Locate the cell with the specified text and output its (x, y) center coordinate. 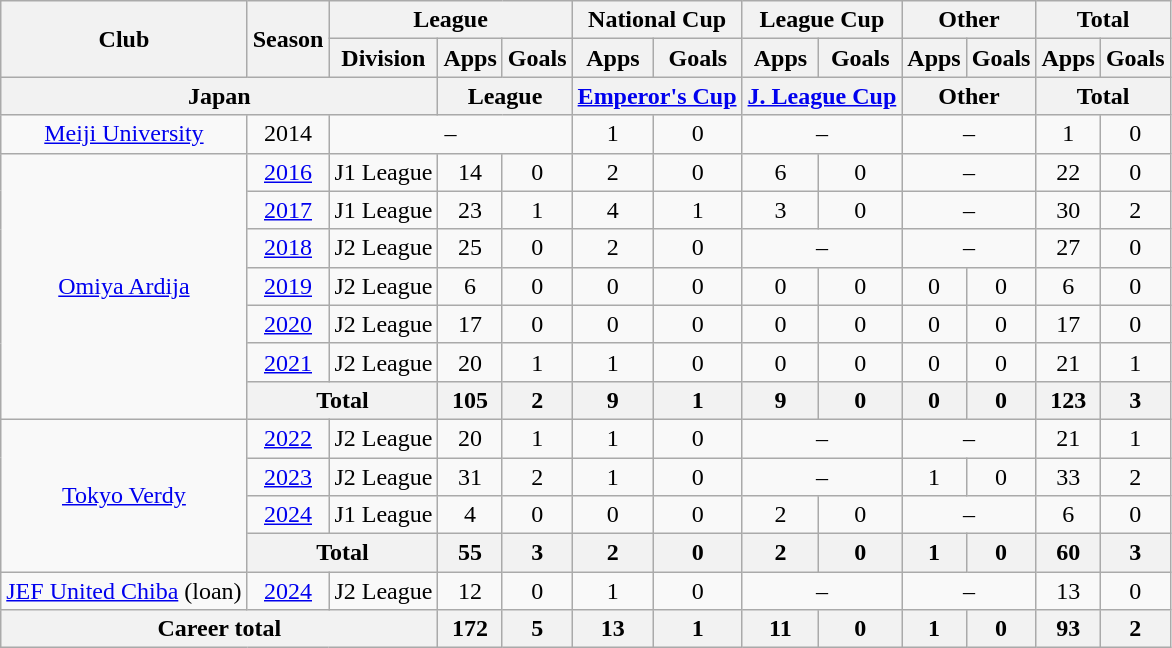
Season (288, 39)
2017 (288, 210)
2019 (288, 286)
National Cup (657, 20)
172 (470, 629)
J. League Cup (822, 96)
Omiya Ardija (124, 286)
Career total (220, 629)
11 (780, 629)
22 (1068, 172)
Meiji University (124, 134)
60 (1068, 553)
12 (470, 591)
2018 (288, 248)
2020 (288, 324)
Club (124, 39)
123 (1068, 400)
JEF United Chiba (loan) (124, 591)
55 (470, 553)
105 (470, 400)
25 (470, 248)
Tokyo Verdy (124, 495)
Emperor's Cup (657, 96)
14 (470, 172)
93 (1068, 629)
2016 (288, 172)
30 (1068, 210)
League Cup (822, 20)
Japan (220, 96)
2021 (288, 362)
2022 (288, 438)
5 (537, 629)
Division (384, 58)
31 (470, 477)
2014 (288, 134)
27 (1068, 248)
33 (1068, 477)
23 (470, 210)
2023 (288, 477)
